Determine the [x, y] coordinate at the center of the cell enclosing the given text.  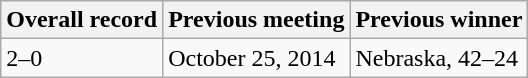
Overall record [82, 20]
Nebraska, 42–24 [439, 58]
Previous meeting [256, 20]
October 25, 2014 [256, 58]
Previous winner [439, 20]
2–0 [82, 58]
